Locate the cell with the specified text and output its [X, Y] center coordinate. 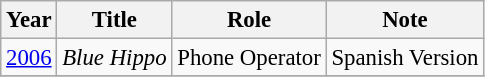
Blue Hippo [114, 58]
Spanish Version [405, 58]
Role [249, 20]
Title [114, 20]
Note [405, 20]
2006 [29, 58]
Phone Operator [249, 58]
Year [29, 20]
